Search for the cell housing the specified text and yield its [X, Y] center coordinate. 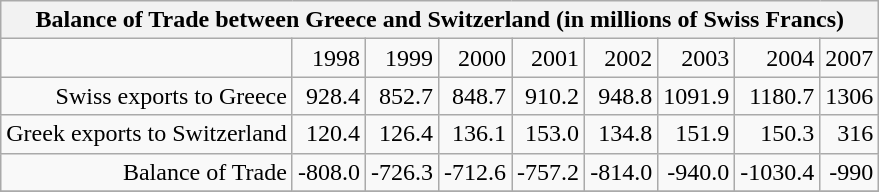
-712.6 [476, 172]
1180.7 [778, 96]
153.0 [548, 134]
-808.0 [328, 172]
-814.0 [622, 172]
1998 [328, 58]
120.4 [328, 134]
150.3 [778, 134]
-1030.4 [778, 172]
2002 [622, 58]
-757.2 [548, 172]
910.2 [548, 96]
134.8 [622, 134]
948.8 [622, 96]
848.7 [476, 96]
2004 [778, 58]
2001 [548, 58]
852.7 [402, 96]
-940.0 [696, 172]
-990 [850, 172]
2007 [850, 58]
136.1 [476, 134]
2000 [476, 58]
2003 [696, 58]
151.9 [696, 134]
1999 [402, 58]
316 [850, 134]
126.4 [402, 134]
Swiss exports to Greece [147, 96]
Balance of Trade [147, 172]
Balance of Trade between Greece and Switzerland (in millions of Swiss Francs) [440, 20]
1091.9 [696, 96]
Greek exports to Switzerland [147, 134]
-726.3 [402, 172]
928.4 [328, 96]
1306 [850, 96]
